Find where the given text appears and provide that cell's center as [X, Y] coordinate. 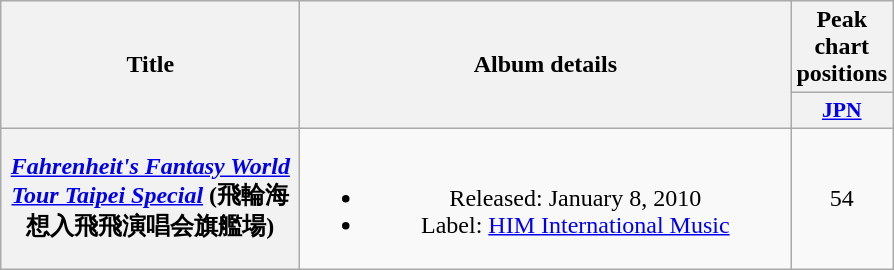
Album details [546, 65]
Peak chart positions [842, 47]
Released: January 8, 2010 Label: HIM International Music [546, 198]
54 [842, 198]
Title [150, 65]
JPN [842, 111]
Fahrenheit's Fantasy World Tour Taipei Special (飛輪海想入飛飛演唱会旗艦場) [150, 198]
